Determine the [x, y] coordinate at the center of the cell enclosing the given text.  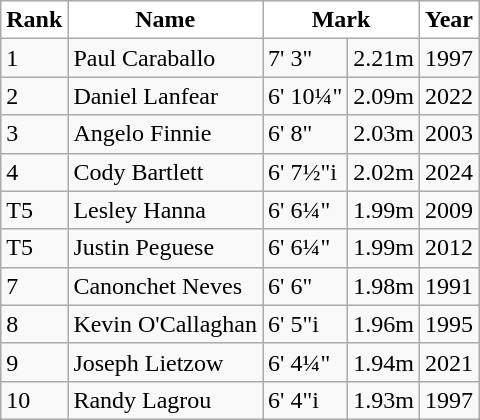
2.21m [384, 58]
10 [34, 400]
7 [34, 286]
Rank [34, 20]
2009 [448, 210]
2024 [448, 172]
3 [34, 134]
2012 [448, 248]
Paul Caraballo [166, 58]
6' 6" [306, 286]
1.94m [384, 362]
Year [448, 20]
1991 [448, 286]
6' 10¼" [306, 96]
7' 3" [306, 58]
2.09m [384, 96]
1 [34, 58]
Cody Bartlett [166, 172]
1.98m [384, 286]
8 [34, 324]
1.93m [384, 400]
6' 7½"i [306, 172]
6' 8" [306, 134]
2022 [448, 96]
Canonchet Neves [166, 286]
2.02m [384, 172]
2.03m [384, 134]
9 [34, 362]
4 [34, 172]
Justin Peguese [166, 248]
6' 5"i [306, 324]
Kevin O'Callaghan [166, 324]
Daniel Lanfear [166, 96]
1.96m [384, 324]
2 [34, 96]
Joseph Lietzow [166, 362]
1995 [448, 324]
2003 [448, 134]
Mark [342, 20]
Lesley Hanna [166, 210]
2021 [448, 362]
Randy Lagrou [166, 400]
Name [166, 20]
6' 4"i [306, 400]
Angelo Finnie [166, 134]
6' 4¼" [306, 362]
